Provide the [X, Y] coordinate of the cell's center where the given text is located.  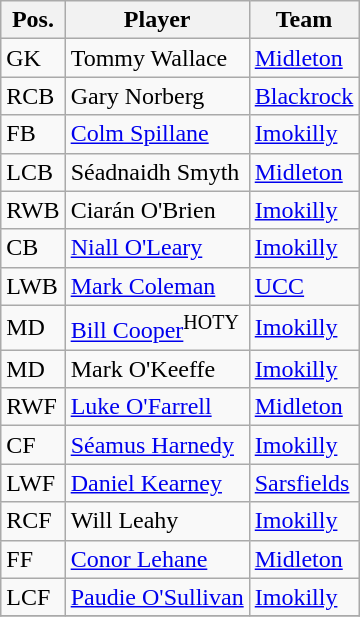
FB [33, 134]
LCB [33, 172]
CF [33, 445]
Daniel Kearney [157, 483]
Ciarán O'Brien [157, 210]
Séadnaidh Smyth [157, 172]
LWF [33, 483]
Blackrock [304, 96]
Mark Coleman [157, 286]
Gary Norberg [157, 96]
RWF [33, 407]
RWB [33, 210]
LCF [33, 597]
FF [33, 559]
Sarsfields [304, 483]
LWB [33, 286]
Luke O'Farrell [157, 407]
Séamus Harnedy [157, 445]
Bill CooperHOTY [157, 328]
Paudie O'Sullivan [157, 597]
CB [33, 248]
Will Leahy [157, 521]
Colm Spillane [157, 134]
Player [157, 20]
GK [33, 58]
Tommy Wallace [157, 58]
Team [304, 20]
UCC [304, 286]
Niall O'Leary [157, 248]
RCB [33, 96]
Pos. [33, 20]
Conor Lehane [157, 559]
RCF [33, 521]
Mark O'Keeffe [157, 369]
